Detect which cell encompasses the target text, then output its [X, Y] center coordinate. 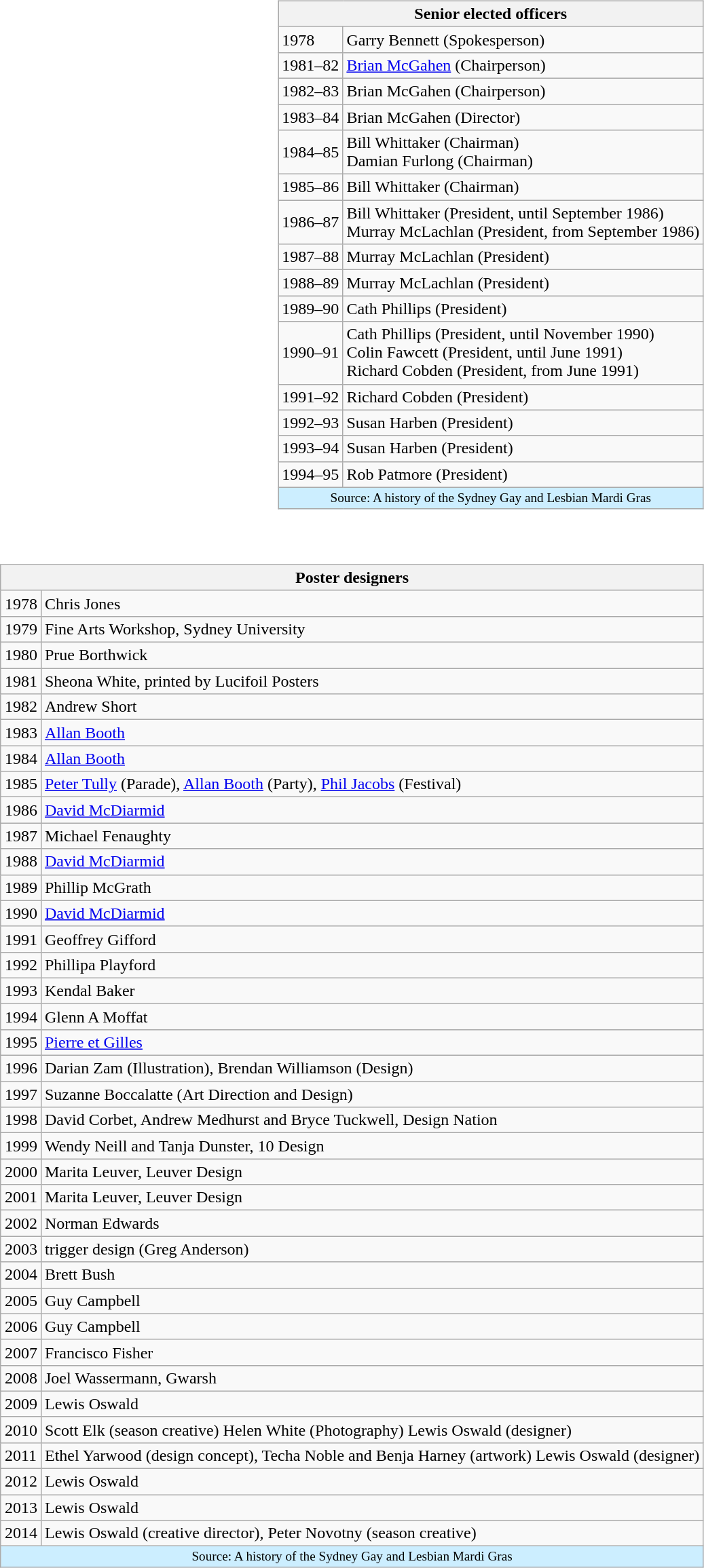
1984–85 [311, 152]
Chris Jones [372, 603]
1987–88 [311, 257]
Cath Phillips (President) [523, 309]
1994 [20, 1016]
1995 [20, 1043]
Joel Wassermann, Gwarsh [372, 1378]
Brian McGahen (Director) [523, 117]
Darian Zam (Illustration), Brendan Williamson (Design) [372, 1069]
Phillipa Playford [372, 965]
2004 [20, 1275]
1985–86 [311, 187]
1992–93 [311, 423]
1989 [20, 887]
Francisco Fisher [372, 1352]
1996 [20, 1069]
2008 [20, 1378]
1988 [20, 862]
2014 [20, 1533]
1985 [20, 784]
1982 [20, 707]
Wendy Neill and Tanja Dunster, 10 Design [372, 1146]
1984 [20, 759]
Scott Elk (season creative) Helen White (Photography) Lewis Oswald (designer) [372, 1430]
Brett Bush [372, 1275]
1990–91 [311, 353]
Garry Bennett (Spokesperson) [523, 39]
Senior elected officers [491, 14]
David Corbet, Andrew Medhurst and Bryce Tuckwell, Design Nation [372, 1120]
Bill Whittaker (President, until September 1986)Murray McLachlan (President, from September 1986) [523, 223]
1993 [20, 991]
trigger design (Greg Anderson) [372, 1249]
1986–87 [311, 223]
2012 [20, 1482]
Geoffrey Gifford [372, 939]
2000 [20, 1172]
1999 [20, 1146]
2013 [20, 1508]
Glenn A Moffat [372, 1016]
1993–94 [311, 448]
2002 [20, 1223]
1987 [20, 836]
1992 [20, 965]
2009 [20, 1404]
1979 [20, 630]
1988–89 [311, 283]
Kendal Baker [372, 991]
1997 [20, 1094]
Andrew Short [372, 707]
Bill Whittaker (Chairman) [523, 187]
Norman Edwards [372, 1223]
1981–82 [311, 65]
2006 [20, 1326]
Sheona White, printed by Lucifoil Posters [372, 681]
1982–83 [311, 91]
1994–95 [311, 474]
1998 [20, 1120]
1991–92 [311, 397]
Rob Patmore (President) [523, 474]
Prue Borthwick [372, 655]
Bill Whittaker (Chairman)Damian Furlong (Chairman) [523, 152]
1983 [20, 733]
Peter Tully (Parade), Allan Booth (Party), Phil Jacobs (Festival) [372, 784]
1980 [20, 655]
2010 [20, 1430]
Lewis Oswald (creative director), Peter Novotny (season creative) [372, 1533]
Fine Arts Workshop, Sydney University [372, 630]
Ethel Yarwood (design concept), Techa Noble and Benja Harney (artwork) Lewis Oswald (designer) [372, 1456]
1986 [20, 810]
1989–90 [311, 309]
1983–84 [311, 117]
Phillip McGrath [372, 887]
Richard Cobden (President) [523, 397]
2011 [20, 1456]
2007 [20, 1352]
Suzanne Boccalatte (Art Direction and Design) [372, 1094]
2003 [20, 1249]
2001 [20, 1198]
Pierre et Gilles [372, 1043]
1981 [20, 681]
Poster designers [352, 577]
1991 [20, 939]
1990 [20, 913]
2005 [20, 1301]
Cath Phillips (President, until November 1990)Colin Fawcett (President, until June 1991)Richard Cobden (President, from June 1991) [523, 353]
Michael Fenaughty [372, 836]
